Output the (X, Y) coordinate of the center of the cell containing the given text.  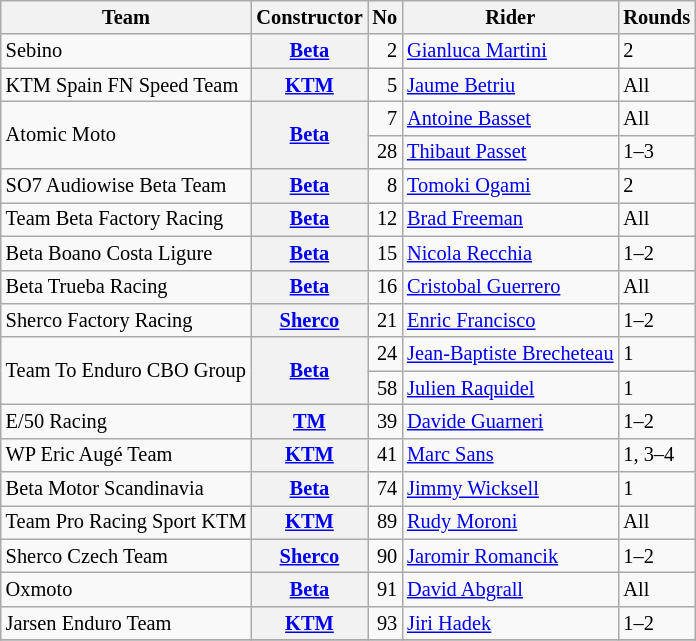
24 (386, 354)
41 (386, 455)
No (386, 17)
Jaromir Romancik (510, 556)
Cristobal Guerrero (510, 287)
21 (386, 320)
Nicola Recchia (510, 253)
E/50 Racing (126, 421)
Beta Motor Scandinavia (126, 489)
91 (386, 589)
David Abgrall (510, 589)
Davide Guarneri (510, 421)
7 (386, 118)
Jean-Baptiste Brecheteau (510, 354)
1, 3–4 (656, 455)
Sherco Factory Racing (126, 320)
8 (386, 186)
74 (386, 489)
Oxmoto (126, 589)
KTM Spain FN Speed Team (126, 85)
Beta Boano Costa Ligure (126, 253)
WP Eric Augé Team (126, 455)
Marc Sans (510, 455)
15 (386, 253)
Gianluca Martini (510, 51)
1–3 (656, 152)
Team Beta Factory Racing (126, 219)
Sherco Czech Team (126, 556)
16 (386, 287)
TM (309, 421)
Constructor (309, 17)
Jarsen Enduro Team (126, 623)
Jimmy Wicksell (510, 489)
Rider (510, 17)
Julien Raquidel (510, 388)
39 (386, 421)
89 (386, 522)
93 (386, 623)
58 (386, 388)
5 (386, 85)
Thibaut Passet (510, 152)
90 (386, 556)
Team To Enduro CBO Group (126, 370)
Antoine Basset (510, 118)
28 (386, 152)
Sebino (126, 51)
Brad Freeman (510, 219)
Beta Trueba Racing (126, 287)
Rudy Moroni (510, 522)
Team Pro Racing Sport KTM (126, 522)
Tomoki Ogami (510, 186)
12 (386, 219)
Jiri Hadek (510, 623)
Enric Francisco (510, 320)
Jaume Betriu (510, 85)
Rounds (656, 17)
SO7 Audiowise Beta Team (126, 186)
Team (126, 17)
Atomic Moto (126, 134)
